Locate the cell with the specified text and output its [x, y] center coordinate. 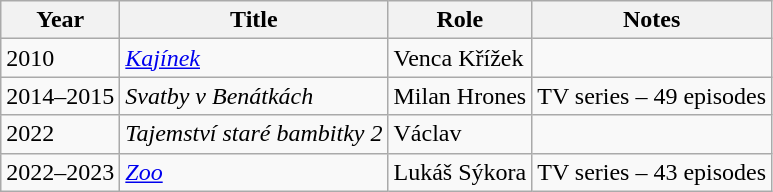
Kajínek [254, 58]
Lukáš Sýkora [460, 172]
TV series – 43 episodes [652, 172]
Václav [460, 134]
Year [60, 20]
2022 [60, 134]
Venca Křížek [460, 58]
Title [254, 20]
Zoo [254, 172]
Svatby v Benátkách [254, 96]
Notes [652, 20]
Tajemství staré bambitky 2 [254, 134]
2014–2015 [60, 96]
Role [460, 20]
2010 [60, 58]
TV series – 49 episodes [652, 96]
Milan Hrones [460, 96]
2022–2023 [60, 172]
